Output the [x, y] coordinate of the center of the cell containing the given text.  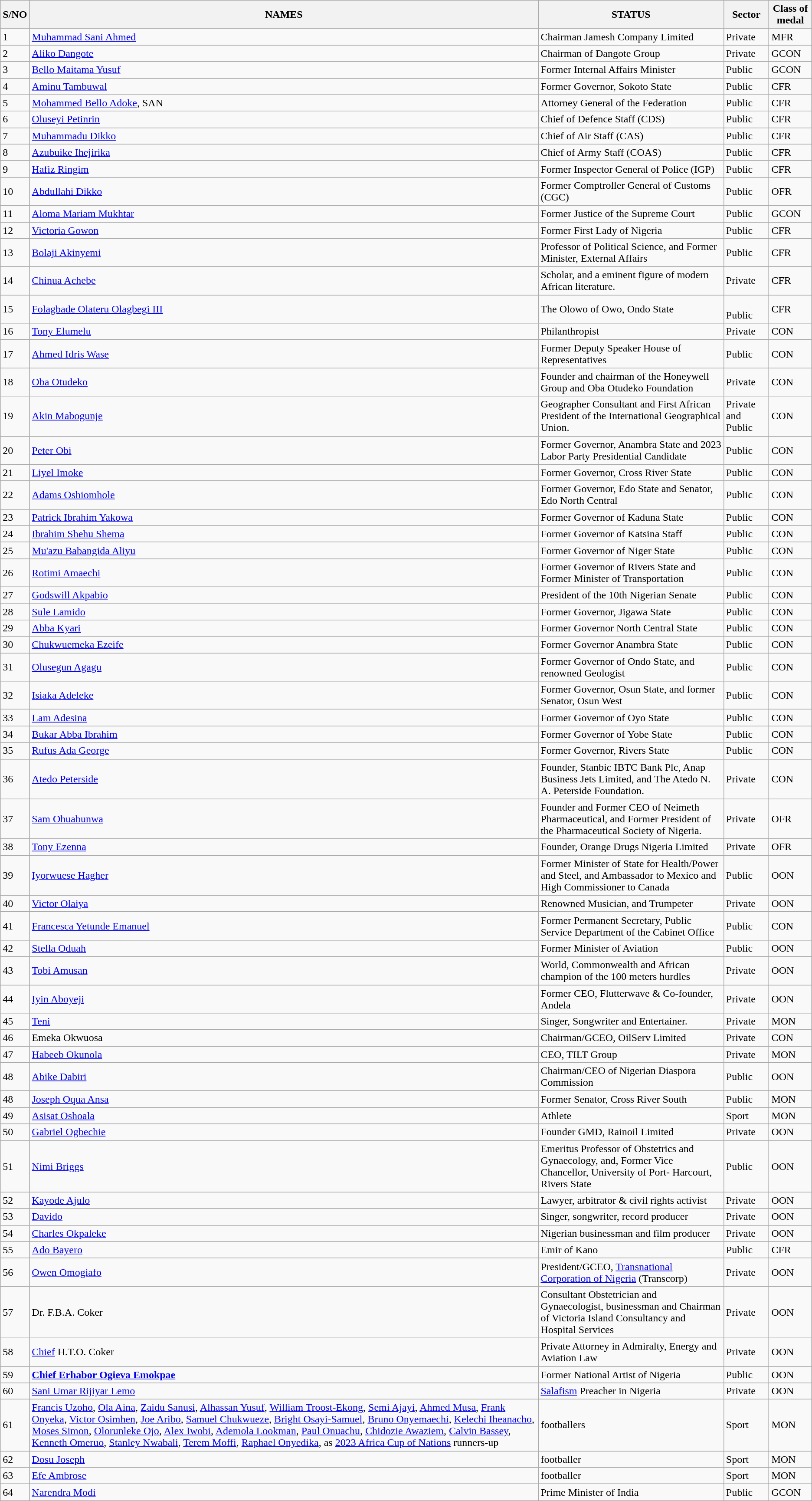
Muhammadu Dikko [284, 136]
Mu'azu Babangida Aliyu [284, 550]
Aminu Tambuwal [284, 86]
58 [15, 1352]
41 [15, 926]
Chairman Jamesh Company Limited [631, 37]
Private and Public [746, 416]
Former Deputy Speaker House of Representatives [631, 354]
40 [15, 903]
53 [15, 1217]
Former Permanent Secretary, Public Service Department of the Cabinet Office [631, 926]
Adams Oshiomhole [284, 495]
Olusegun Agagu [284, 667]
Nimi Briggs [284, 1166]
6 [15, 119]
Former Minister of State for Health/Power and Steel, and Ambassador to Mexico and High Commissioner to Canada [631, 875]
Former Governor of Katsina Staff [631, 534]
Emir of Kano [631, 1250]
Ado Bayero [284, 1250]
Tony Elumelu [284, 332]
Folagbade Olateru Olagbegi III [284, 309]
61 [15, 1425]
56 [15, 1272]
Geographer Consultant and First African President of the International Geographical Union. [631, 416]
37 [15, 819]
Victoria Gowon [284, 230]
Former Governor of Yobe State [631, 734]
Aliko Dangote [284, 53]
54 [15, 1233]
President of the 10th Nigerian Senate [631, 595]
44 [15, 999]
Oluseyi Petinrin [284, 119]
footballers [631, 1425]
9 [15, 169]
Former Governor of Rivers State and Former Minister of Transportation [631, 573]
Scholar, and a eminent figure of modern African literature. [631, 281]
Professor of Political Science, and Former Minister, External Affairs [631, 253]
Former First Lady of Nigeria [631, 230]
8 [15, 152]
Nigerian businessman and film producer [631, 1233]
3 [15, 70]
12 [15, 230]
62 [15, 1459]
Ahmed Idris Wase [284, 354]
35 [15, 751]
Private Attorney in Admiralty, Energy and Aviation Law [631, 1352]
Rotimi Amaechi [284, 573]
Former Governor of Kaduna State [631, 517]
Former Governor, Anambra State and 2023 Labor Party Presidential Candidate [631, 450]
Former Governor, Rivers State [631, 751]
Abba Kyari [284, 628]
29 [15, 628]
Attorney General of the Federation [631, 103]
Founder GMD, Rainoil Limited [631, 1132]
34 [15, 734]
STATUS [631, 15]
Victor Olaiya [284, 903]
2 [15, 53]
Consultant Obstetrician and Gynaecologist, businessman and Chairman of Victoria Island Consultancy and Hospital Services [631, 1312]
Chukwuemeka Ezeife [284, 645]
Ibrahim Shehu Shema [284, 534]
Tobi Amusan [284, 970]
Godswill Akpabio [284, 595]
Iyin Aboyeji [284, 999]
Charles Okpaleke [284, 1233]
Sam Ohuabunwa [284, 819]
NAMES [284, 15]
Owen Omogiafo [284, 1272]
Chief of Army Staff (COAS) [631, 152]
11 [15, 213]
26 [15, 573]
7 [15, 136]
21 [15, 473]
Patrick Ibrahim Yakowa [284, 517]
Bukar Abba Ibrahim [284, 734]
38 [15, 847]
19 [15, 416]
Former Inspector General of Police (IGP) [631, 169]
Founder and chairman of the Honeywell Group and Oba Otudeko Foundation [631, 382]
Efe Ambrose [284, 1476]
Renowned Musician, and Trumpeter [631, 903]
Emeka Okwuosa [284, 1038]
33 [15, 718]
43 [15, 970]
Chief H.T.O. Coker [284, 1352]
Stella Oduah [284, 948]
Dosu Joseph [284, 1459]
Former Minister of Aviation [631, 948]
Aloma Mariam Mukhtar [284, 213]
Iyorwuese Hagher [284, 875]
Prime Minister of India [631, 1492]
46 [15, 1038]
59 [15, 1374]
51 [15, 1166]
Former CEO, Flutterwave & Co-founder, Andela [631, 999]
Former Governor North Central State [631, 628]
36 [15, 779]
Class of medal [790, 15]
The Olowo of Owo, Ondo State [631, 309]
Chairman of Dangote Group [631, 53]
Former Comptroller General of Customs (CGC) [631, 191]
32 [15, 695]
23 [15, 517]
Former Governor, Osun State, and former Senator, Osun West [631, 695]
Chairman/GCEO, OilServ Limited [631, 1038]
Muhammad Sani Ahmed [284, 37]
Salafism Preacher in Nigeria [631, 1391]
Lam Adesina [284, 718]
Joseph Oqua Ansa [284, 1099]
CEO, TILT Group [631, 1054]
Philanthropist [631, 332]
Kayode Ajulo [284, 1200]
Former Governor Anambra State [631, 645]
Abike Dabiri [284, 1077]
Singer, Songwriter and Entertainer. [631, 1021]
Athlete [631, 1116]
55 [15, 1250]
17 [15, 354]
Atedo Peterside [284, 779]
Chinua Achebe [284, 281]
Former Governor, Sokoto State [631, 86]
Former Governor, Edo State and Senator, Edo North Central [631, 495]
10 [15, 191]
Former Governor of Ondo State, and renowned Geologist [631, 667]
Asisat Oshoala [284, 1116]
39 [15, 875]
30 [15, 645]
Mohammed Bello Adoke, SAN [284, 103]
Hafiz Ringim [284, 169]
57 [15, 1312]
S/NO [15, 15]
Liyel Imoke [284, 473]
MFR [790, 37]
45 [15, 1021]
Davido [284, 1217]
Gabriel Ogbechie [284, 1132]
Isiaka Adeleke [284, 695]
Former Governor of Niger State [631, 550]
31 [15, 667]
Chief of Defence Staff (CDS) [631, 119]
Akin Mabogunje [284, 416]
24 [15, 534]
1 [15, 37]
15 [15, 309]
Former Governor, Jigawa State [631, 611]
Emeritus Professor of Obstetrics and Gynaecology, and, Former Vice Chancellor, University of Port- Harcourt, Rivers State [631, 1166]
52 [15, 1200]
16 [15, 332]
Founder, Stanbic IBTC Bank Plc, Anap Business Jets Limited, and The Atedo N. A. Peterside Foundation. [631, 779]
Francesca Yetunde Emanuel [284, 926]
Lawyer, arbitrator & civil rights activist [631, 1200]
Rufus Ada George [284, 751]
Sule Lamido [284, 611]
63 [15, 1476]
Oba Otudeko [284, 382]
Bello Maitama Yusuf [284, 70]
47 [15, 1054]
Former Senator, Cross River South [631, 1099]
4 [15, 86]
Bolaji Akinyemi [284, 253]
Singer, songwriter, record producer [631, 1217]
Tony Ezenna [284, 847]
Chief of Air Staff (CAS) [631, 136]
Habeeb Okunola [284, 1054]
President/GCEO, Transnational Corporation of Nigeria (Transcorp) [631, 1272]
18 [15, 382]
25 [15, 550]
Chairman/CEO of Nigerian Diaspora Commission [631, 1077]
Founder, Orange Drugs Nigeria Limited [631, 847]
Former National Artist of Nigeria [631, 1374]
22 [15, 495]
42 [15, 948]
Narendra Modi [284, 1492]
Former Governor, Cross River State [631, 473]
Teni [284, 1021]
Founder and Former CEO of Neimeth Pharmaceutical, and Former President of the Pharmaceutical Society of Nigeria. [631, 819]
Abdullahi Dikko [284, 191]
Former Governor of Oyo State [631, 718]
13 [15, 253]
60 [15, 1391]
Peter Obi [284, 450]
20 [15, 450]
50 [15, 1132]
27 [15, 595]
World, Commonwealth and African champion of the 100 meters hurdles [631, 970]
14 [15, 281]
Azubuike Ihejirika [284, 152]
49 [15, 1116]
Sani Umar Rijiyar Lemo [284, 1391]
Dr. F.B.A. Coker [284, 1312]
Former Internal Affairs Minister [631, 70]
Sector [746, 15]
64 [15, 1492]
Former Justice of the Supreme Court [631, 213]
5 [15, 103]
Chief Erhabor Ogieva Emokpae [284, 1374]
28 [15, 611]
